Pinpoint the cell where the given text exists, returning its [X, Y] midpoint coordinate. 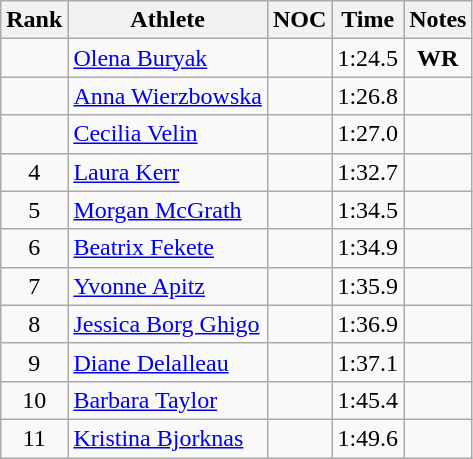
1:36.9 [368, 324]
Diane Delalleau [168, 362]
1:34.5 [368, 210]
10 [34, 400]
1:24.5 [368, 58]
Olena Buryak [168, 58]
Notes [438, 20]
5 [34, 210]
6 [34, 248]
4 [34, 172]
Athlete [168, 20]
Barbara Taylor [168, 400]
Time [368, 20]
NOC [299, 20]
1:34.9 [368, 248]
Kristina Bjorknas [168, 438]
Morgan McGrath [168, 210]
1:45.4 [368, 400]
Jessica Borg Ghigo [168, 324]
Yvonne Apitz [168, 286]
11 [34, 438]
9 [34, 362]
Rank [34, 20]
1:32.7 [368, 172]
1:49.6 [368, 438]
Anna Wierzbowska [168, 96]
Cecilia Velin [168, 134]
1:37.1 [368, 362]
7 [34, 286]
Laura Kerr [168, 172]
Beatrix Fekete [168, 248]
WR [438, 58]
8 [34, 324]
1:27.0 [368, 134]
1:26.8 [368, 96]
1:35.9 [368, 286]
